Identify which cell holds the provided text, then report its (X, Y) central coordinate. 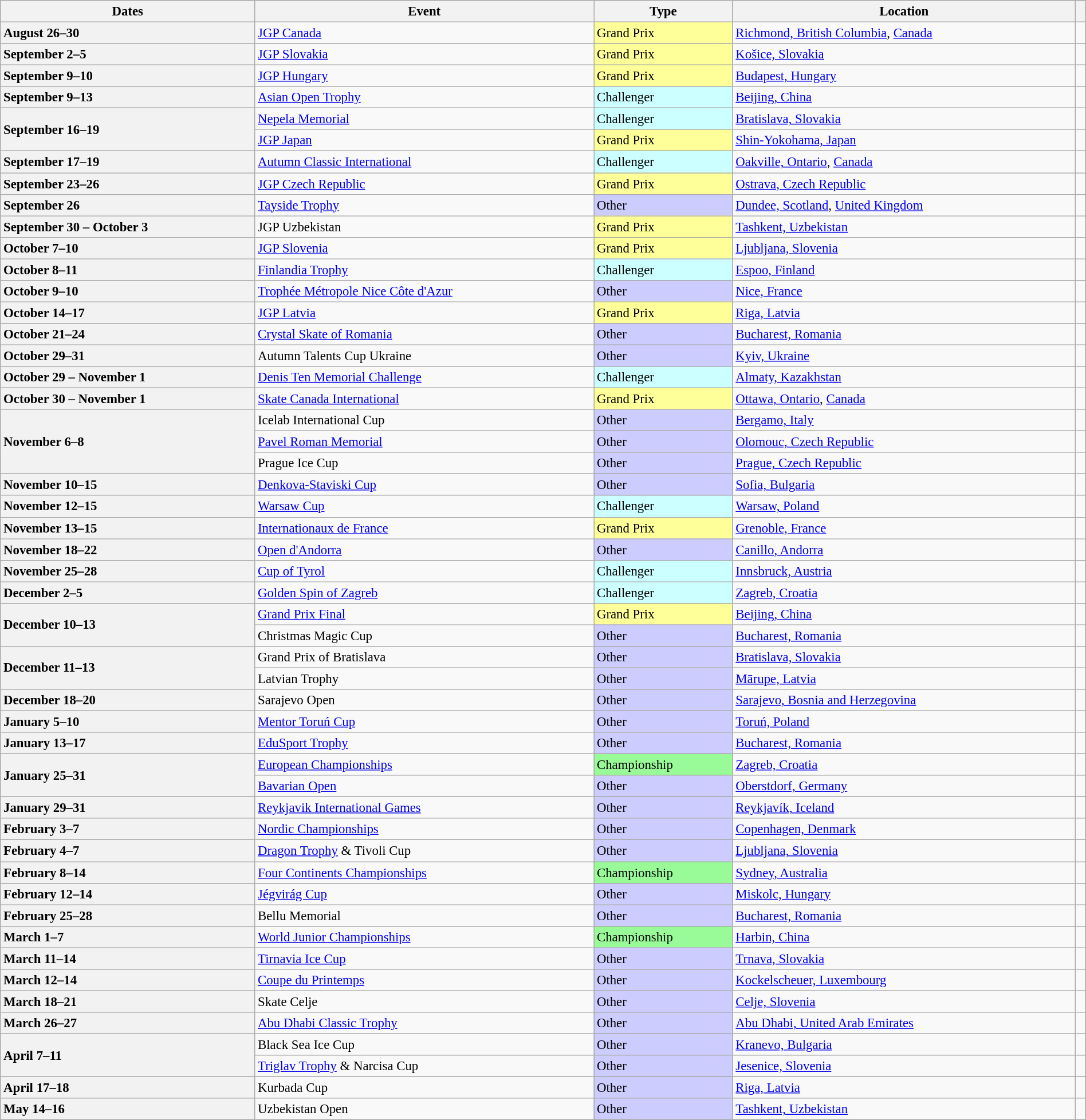
Prague Ice Cup (424, 463)
Jégvirág Cup (424, 894)
JGP Uzbekistan (424, 227)
Mārupe, Latvia (904, 679)
September 17–19 (128, 162)
JGP Canada (424, 33)
Coupe du Printemps (424, 980)
Icelab International Cup (424, 420)
Nepela Memorial (424, 119)
Bavarian Open (424, 786)
Innsbruck, Austria (904, 571)
February 12–14 (128, 894)
January 5–10 (128, 722)
Kockelscheuer, Luxembourg (904, 980)
Copenhagen, Denmark (904, 830)
Nordic Championships (424, 830)
February 3–7 (128, 830)
Oakville, Ontario, Canada (904, 162)
Dragon Trophy & Tivoli Cup (424, 851)
Oberstdorf, Germany (904, 786)
JGP Slovenia (424, 248)
Trophée Métropole Nice Côte d'Azur (424, 291)
Uzbekistan Open (424, 1109)
April 7–11 (128, 1055)
Budapest, Hungary (904, 76)
Kurbada Cup (424, 1088)
Toruń, Poland (904, 722)
Warsaw Cup (424, 507)
Autumn Talents Cup Ukraine (424, 356)
Prague, Czech Republic (904, 463)
Canillo, Andorra (904, 550)
Open d'Andorra (424, 550)
Nice, France (904, 291)
Skate Canada International (424, 399)
Pavel Roman Memorial (424, 442)
September 9–10 (128, 76)
October 30 – November 1 (128, 399)
Bellu Memorial (424, 916)
Kranevo, Bulgaria (904, 1044)
Tayside Trophy (424, 205)
December 10–13 (128, 625)
November 25–28 (128, 571)
October 21–24 (128, 334)
Ottawa, Ontario, Canada (904, 399)
Dates (128, 11)
September 26 (128, 205)
Espoo, Finland (904, 270)
Cup of Tyrol (424, 571)
European Championships (424, 765)
October 29–31 (128, 356)
Harbin, China (904, 937)
December 2–5 (128, 593)
Reykjavik International Games (424, 808)
Almaty, Kazakhstan (904, 377)
JGP Slovakia (424, 54)
October 14–17 (128, 313)
Denkova-Staviski Cup (424, 485)
Finlandia Trophy (424, 270)
November 6–8 (128, 442)
October 8–11 (128, 270)
February 8–14 (128, 873)
January 29–31 (128, 808)
Ostrava, Czech Republic (904, 184)
Sarajevo, Bosnia and Herzegovina (904, 700)
JGP Czech Republic (424, 184)
Grand Prix of Bratislava (424, 657)
March 1–7 (128, 937)
November 18–22 (128, 550)
Celje, Slovenia (904, 1001)
JGP Japan (424, 140)
Kyiv, Ukraine (904, 356)
April 17–18 (128, 1088)
Košice, Slovakia (904, 54)
Event (424, 11)
Crystal Skate of Romania (424, 334)
September 30 – October 3 (128, 227)
February 4–7 (128, 851)
Abu Dhabi, United Arab Emirates (904, 1023)
October 9–10 (128, 291)
JGP Hungary (424, 76)
January 13–17 (128, 743)
Latvian Trophy (424, 679)
November 12–15 (128, 507)
Four Continents Championships (424, 873)
Triglav Trophy & Narcisa Cup (424, 1066)
Bergamo, Italy (904, 420)
Golden Spin of Zagreb (424, 593)
Reykjavík, Iceland (904, 808)
December 11–13 (128, 668)
Grenoble, France (904, 528)
Trnava, Slovakia (904, 959)
Internationaux de France (424, 528)
Mentor Toruń Cup (424, 722)
Tirnavia Ice Cup (424, 959)
Skate Celje (424, 1001)
October 29 – November 1 (128, 377)
Type (663, 11)
March 11–14 (128, 959)
Warsaw, Poland (904, 507)
Shin-Yokohama, Japan (904, 140)
November 10–15 (128, 485)
December 18–20 (128, 700)
Jesenice, Slovenia (904, 1066)
Richmond, British Columbia, Canada (904, 33)
November 13–15 (128, 528)
March 12–14 (128, 980)
February 25–28 (128, 916)
Abu Dhabi Classic Trophy (424, 1023)
Christmas Magic Cup (424, 636)
March 18–21 (128, 1001)
World Junior Championships (424, 937)
September 2–5 (128, 54)
Asian Open Trophy (424, 97)
October 7–10 (128, 248)
Autumn Classic International (424, 162)
Sarajevo Open (424, 700)
EduSport Trophy (424, 743)
Denis Ten Memorial Challenge (424, 377)
Sofia, Bulgaria (904, 485)
Olomouc, Czech Republic (904, 442)
August 26–30 (128, 33)
September 16–19 (128, 129)
Location (904, 11)
Sydney, Australia (904, 873)
January 25–31 (128, 775)
March 26–27 (128, 1023)
Black Sea Ice Cup (424, 1044)
JGP Latvia (424, 313)
May 14–16 (128, 1109)
Miskolc, Hungary (904, 894)
September 23–26 (128, 184)
September 9–13 (128, 97)
Grand Prix Final (424, 614)
Dundee, Scotland, United Kingdom (904, 205)
